Output the (X, Y) coordinate of the center of the cell containing the given text.  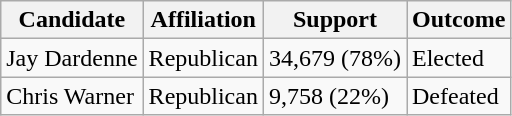
Affiliation (203, 20)
Outcome (458, 20)
Candidate (72, 20)
Jay Dardenne (72, 58)
34,679 (78%) (334, 58)
Elected (458, 58)
Defeated (458, 96)
Support (334, 20)
9,758 (22%) (334, 96)
Chris Warner (72, 96)
